Detect which cell encompasses the target text, then output its (X, Y) center coordinate. 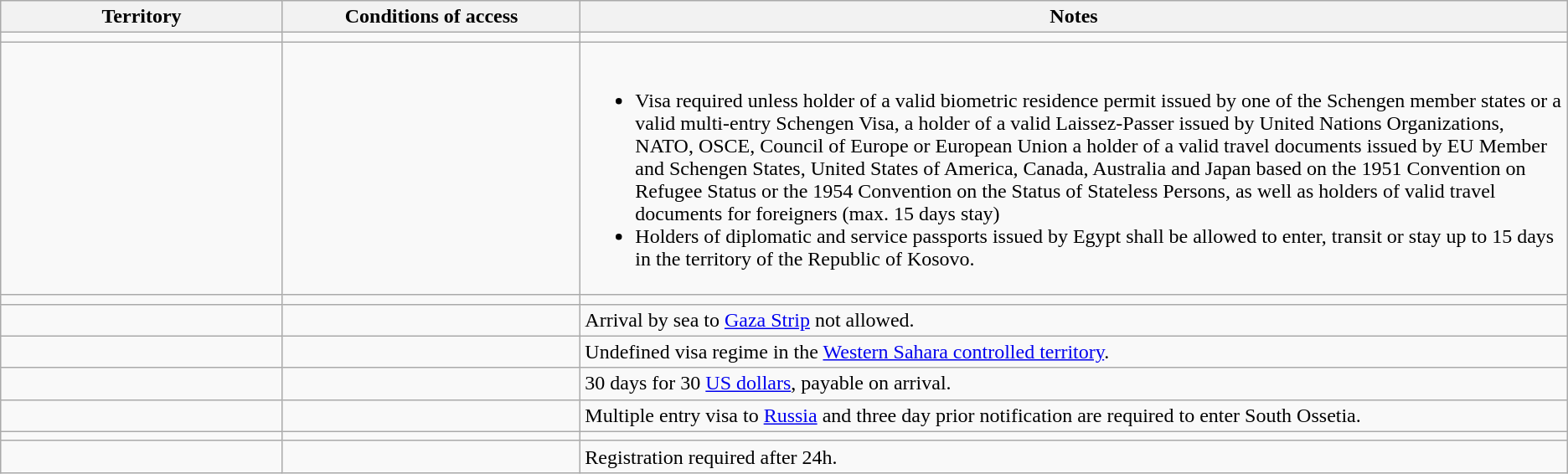
Registration required after 24h. (1074, 456)
Conditions of access (431, 17)
Arrival by sea to Gaza Strip not allowed. (1074, 320)
Multiple entry visa to Russia and three day prior notification are required to enter South Ossetia. (1074, 415)
Undefined visa regime in the Western Sahara controlled territory. (1074, 352)
30 days for 30 US dollars, payable on arrival. (1074, 384)
Notes (1074, 17)
Territory (142, 17)
